Determine the [X, Y] coordinate at the center of the cell enclosing the given text.  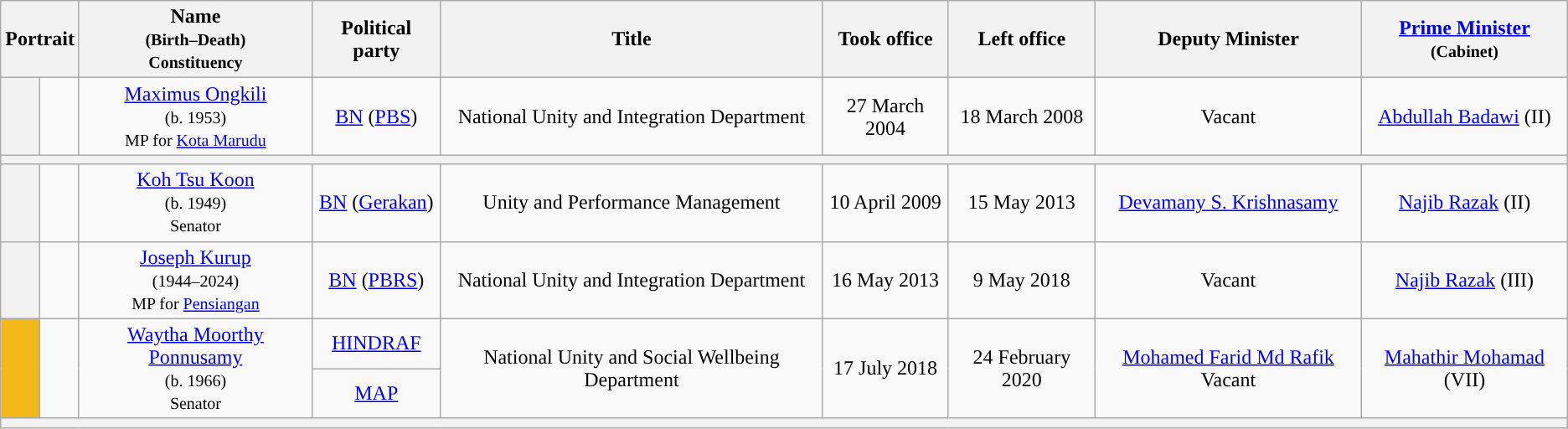
Mohamed Farid Md Rafik Vacant [1228, 369]
27 March 2004 [886, 116]
16 May 2013 [886, 280]
Najib Razak (III) [1465, 280]
24 February 2020 [1022, 369]
Political party [376, 39]
Deputy Minister [1228, 39]
MAP [376, 394]
15 May 2013 [1022, 203]
Left office [1022, 39]
Maximus Ongkili(b. 1953)MP for Kota Marudu [195, 116]
10 April 2009 [886, 203]
Took office [886, 39]
Portrait [40, 39]
9 May 2018 [1022, 280]
Waytha Moorthy Ponnusamy(b. 1966)Senator [195, 369]
National Unity and Social Wellbeing Department [632, 369]
Unity and Performance Management [632, 203]
Koh Tsu Koon(b. 1949)Senator [195, 203]
BN (Gerakan) [376, 203]
17 July 2018 [886, 369]
Abdullah Badawi (II) [1465, 116]
BN (PBRS) [376, 280]
HINDRAF [376, 344]
18 March 2008 [1022, 116]
Title [632, 39]
Mahathir Mohamad (VII) [1465, 369]
Name(Birth–Death)Constituency [195, 39]
Joseph Kurup(1944–2024)MP for Pensiangan [195, 280]
Najib Razak (II) [1465, 203]
Prime Minister(Cabinet) [1465, 39]
BN (PBS) [376, 116]
Devamany S. Krishnasamy [1228, 203]
